Return [x, y] of the center of cell containing provided text 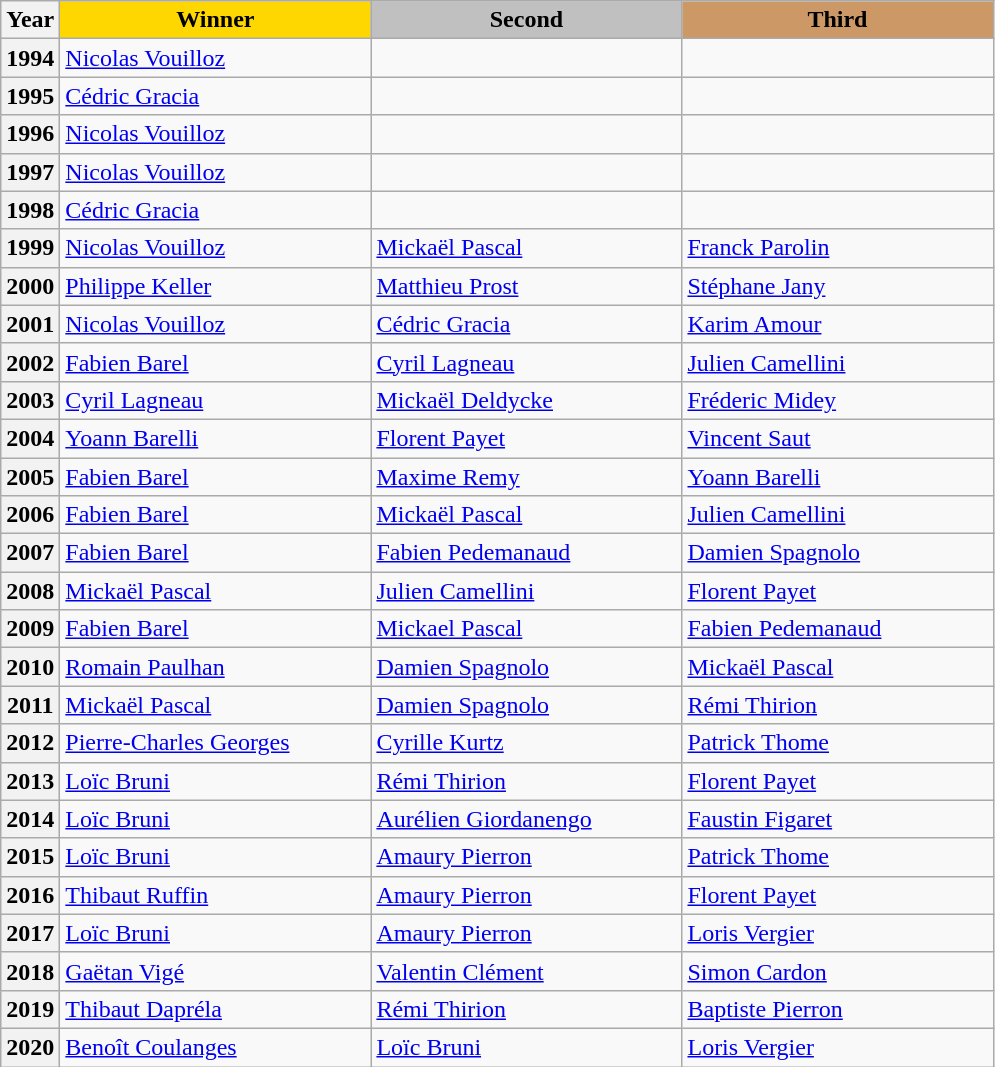
2015 [30, 857]
Romain Paulhan [216, 667]
Third [838, 20]
2007 [30, 553]
2017 [30, 933]
2006 [30, 515]
1998 [30, 210]
Baptiste Pierron [838, 1009]
2002 [30, 362]
2000 [30, 286]
Mickaël Deldycke [526, 400]
Fréderic Midey [838, 400]
Philippe Keller [216, 286]
Winner [216, 20]
2012 [30, 743]
2010 [30, 667]
1994 [30, 58]
2004 [30, 438]
Mickael Pascal [526, 629]
1999 [30, 248]
Gaëtan Vigé [216, 971]
Faustin Figaret [838, 819]
Simon Cardon [838, 971]
2019 [30, 1009]
1997 [30, 172]
2020 [30, 1047]
Thibaut Dapréla [216, 1009]
Maxime Remy [526, 477]
Thibaut Ruffin [216, 895]
2001 [30, 324]
2003 [30, 400]
2013 [30, 781]
2009 [30, 629]
Year [30, 20]
2011 [30, 705]
Matthieu Prost [526, 286]
Franck Parolin [838, 248]
Stéphane Jany [838, 286]
2008 [30, 591]
2018 [30, 971]
Pierre-Charles Georges [216, 743]
2016 [30, 895]
Vincent Saut [838, 438]
Aurélien Giordanengo [526, 819]
Karim Amour [838, 324]
1995 [30, 96]
Benoît Coulanges [216, 1047]
Valentin Clément [526, 971]
2005 [30, 477]
Cyrille Kurtz [526, 743]
1996 [30, 134]
2014 [30, 819]
Second [526, 20]
